Pinpoint the cell where the given text exists, returning its (X, Y) midpoint coordinate. 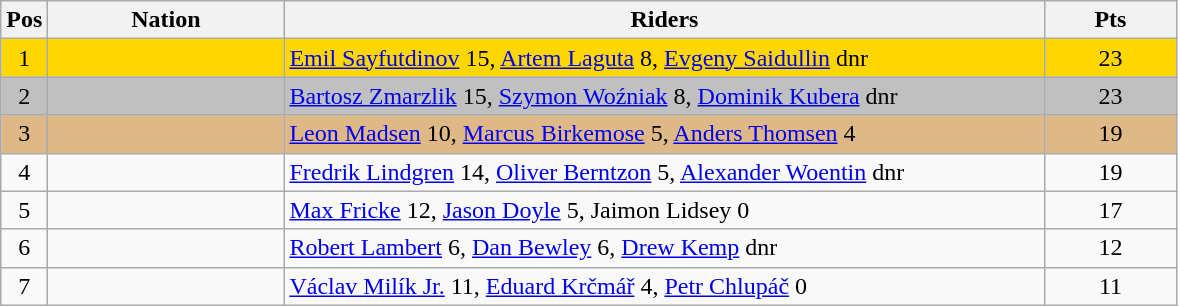
2 (24, 96)
Emil Sayfutdinov 15, Artem Laguta 8, Evgeny Saidullin dnr (664, 58)
7 (24, 286)
Nation (166, 20)
11 (1110, 286)
12 (1110, 248)
Leon Madsen 10, Marcus Birkemose 5, Anders Thomsen 4 (664, 134)
17 (1110, 210)
Pts (1110, 20)
Václav Milík Jr. 11, Eduard Krčmář 4, Petr Chlupáč 0 (664, 286)
Bartosz Zmarzlik 15, Szymon Woźniak 8, Dominik Kubera dnr (664, 96)
6 (24, 248)
1 (24, 58)
3 (24, 134)
Pos (24, 20)
4 (24, 172)
Riders (664, 20)
Max Fricke 12, Jason Doyle 5, Jaimon Lidsey 0 (664, 210)
5 (24, 210)
Robert Lambert 6, Dan Bewley 6, Drew Kemp dnr (664, 248)
Fredrik Lindgren 14, Oliver Berntzon 5, Alexander Woentin dnr (664, 172)
